Identify which cell holds the provided text, then report its (X, Y) central coordinate. 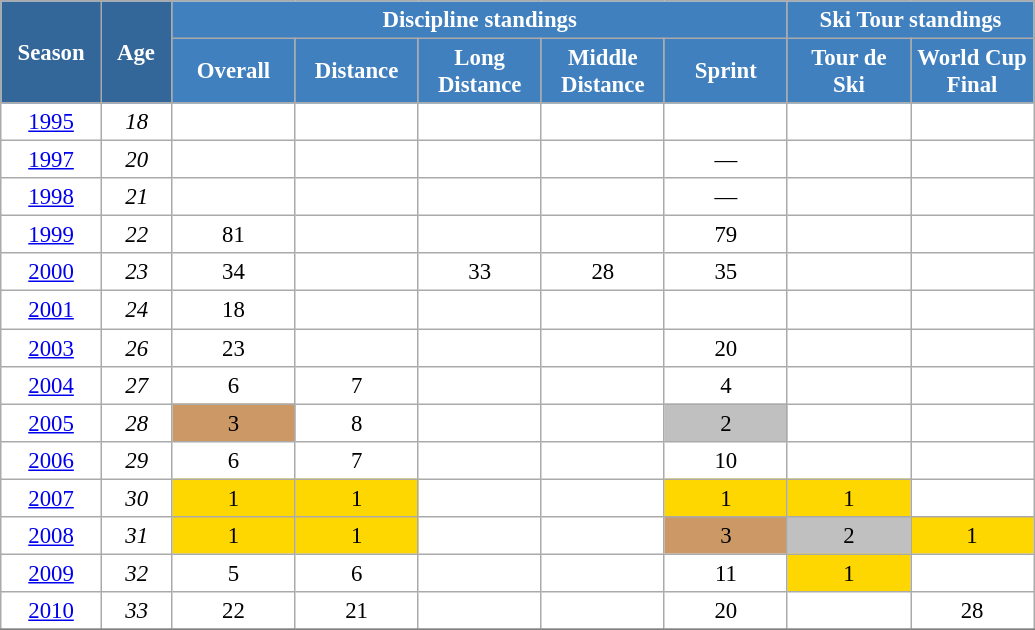
Discipline standings (480, 20)
10 (726, 460)
81 (234, 235)
1997 (52, 160)
79 (726, 235)
World CupFinal (972, 72)
Season (52, 52)
4 (726, 385)
1995 (52, 122)
Middle Distance (602, 72)
26 (136, 348)
Overall (234, 72)
29 (136, 460)
Distance (356, 72)
Age (136, 52)
2008 (52, 536)
24 (136, 310)
8 (356, 423)
2007 (52, 498)
2009 (52, 573)
Tour deSki (848, 72)
2010 (52, 611)
Long Distance (480, 72)
35 (726, 273)
5 (234, 573)
30 (136, 498)
11 (726, 573)
1998 (52, 197)
32 (136, 573)
Sprint (726, 72)
2000 (52, 273)
2001 (52, 310)
31 (136, 536)
1999 (52, 235)
2005 (52, 423)
34 (234, 273)
27 (136, 385)
2003 (52, 348)
Ski Tour standings (910, 20)
2006 (52, 460)
2004 (52, 385)
